Extract the [x, y] coordinate from the center of the cell holding the provided text.  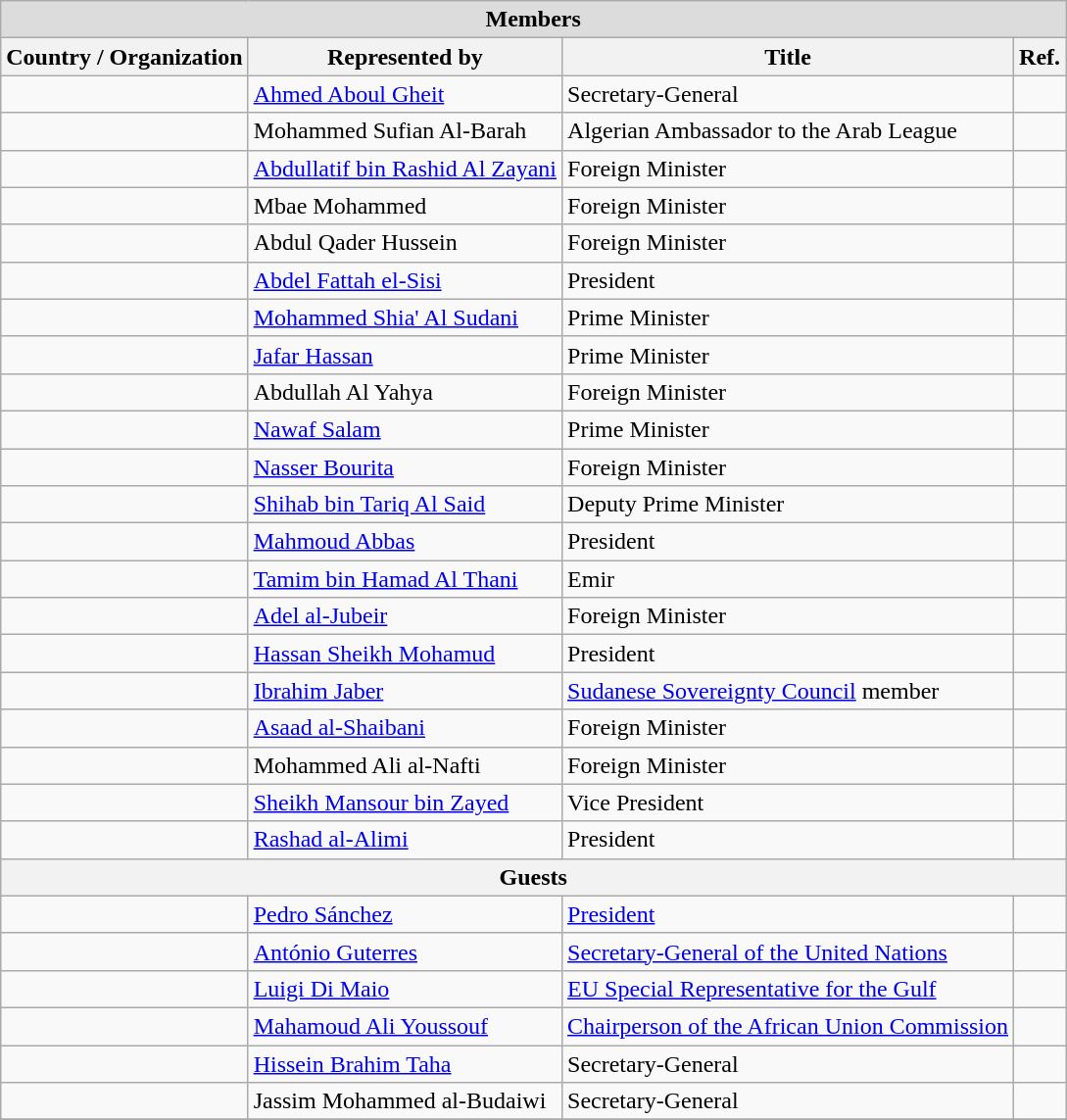
Mohammed Sufian Al-Barah [405, 131]
Vice President [788, 803]
António Guterres [405, 951]
Country / Organization [124, 57]
Ref. [1041, 57]
Algerian Ambassador to the Arab League [788, 131]
Hissein Brahim Taha [405, 1063]
Ibrahim Jaber [405, 691]
Mahamoud Ali Youssouf [405, 1026]
Jassim Mohammed al-Budaiwi [405, 1101]
Chairperson of the African Union Commission [788, 1026]
Abdullatif bin Rashid Al Zayani [405, 169]
Adel al-Jubeir [405, 616]
Nawaf Salam [405, 429]
Title [788, 57]
Mohammed Ali al-Nafti [405, 765]
Sudanese Sovereignty Council member [788, 691]
Pedro Sánchez [405, 914]
Abdul Qader Hussein [405, 243]
Asaad al-Shaibani [405, 728]
EU Special Representative for the Gulf [788, 989]
Luigi Di Maio [405, 989]
Ahmed Aboul Gheit [405, 94]
Deputy Prime Minister [788, 505]
Guests [533, 877]
Shihab bin Tariq Al Said [405, 505]
Abdullah Al Yahya [405, 392]
Rashad al-Alimi [405, 840]
Sheikh Mansour bin Zayed [405, 803]
Members [533, 20]
Represented by [405, 57]
Secretary-General of the United Nations [788, 951]
Mahmoud Abbas [405, 542]
Emir [788, 579]
Mohammed Shia' Al Sudani [405, 317]
Hassan Sheikh Mohamud [405, 654]
Mbae Mohammed [405, 206]
Abdel Fattah el-Sisi [405, 280]
Jafar Hassan [405, 355]
Tamim bin Hamad Al Thani [405, 579]
Nasser Bourita [405, 467]
